Provide the [x, y] coordinate of the cell's center where the given text is located.  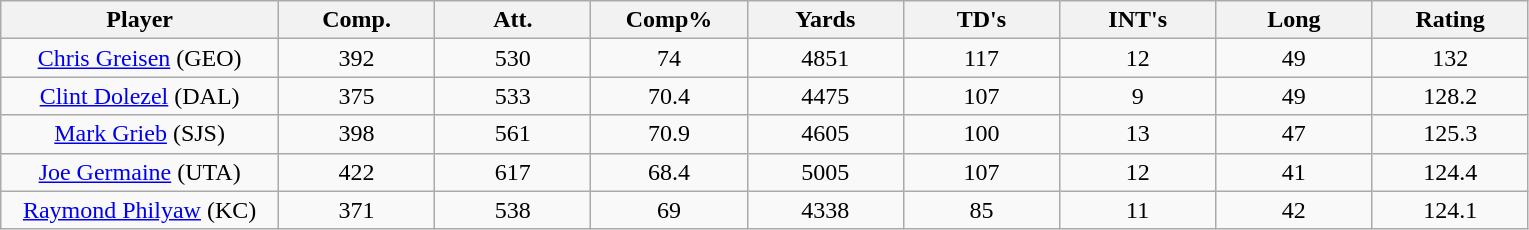
124.1 [1450, 210]
422 [357, 172]
128.2 [1450, 96]
Clint Dolezel (DAL) [140, 96]
9 [1138, 96]
69 [669, 210]
47 [1294, 134]
42 [1294, 210]
392 [357, 58]
74 [669, 58]
398 [357, 134]
100 [981, 134]
68.4 [669, 172]
617 [513, 172]
70.4 [669, 96]
117 [981, 58]
TD's [981, 20]
561 [513, 134]
13 [1138, 134]
4605 [825, 134]
533 [513, 96]
375 [357, 96]
4851 [825, 58]
Comp% [669, 20]
4475 [825, 96]
85 [981, 210]
INT's [1138, 20]
Rating [1450, 20]
125.3 [1450, 134]
11 [1138, 210]
Joe Germaine (UTA) [140, 172]
Att. [513, 20]
4338 [825, 210]
Chris Greisen (GEO) [140, 58]
538 [513, 210]
Yards [825, 20]
Raymond Philyaw (KC) [140, 210]
41 [1294, 172]
371 [357, 210]
Comp. [357, 20]
530 [513, 58]
70.9 [669, 134]
132 [1450, 58]
Long [1294, 20]
Mark Grieb (SJS) [140, 134]
Player [140, 20]
5005 [825, 172]
124.4 [1450, 172]
